Search for the cell housing the specified text and yield its [x, y] center coordinate. 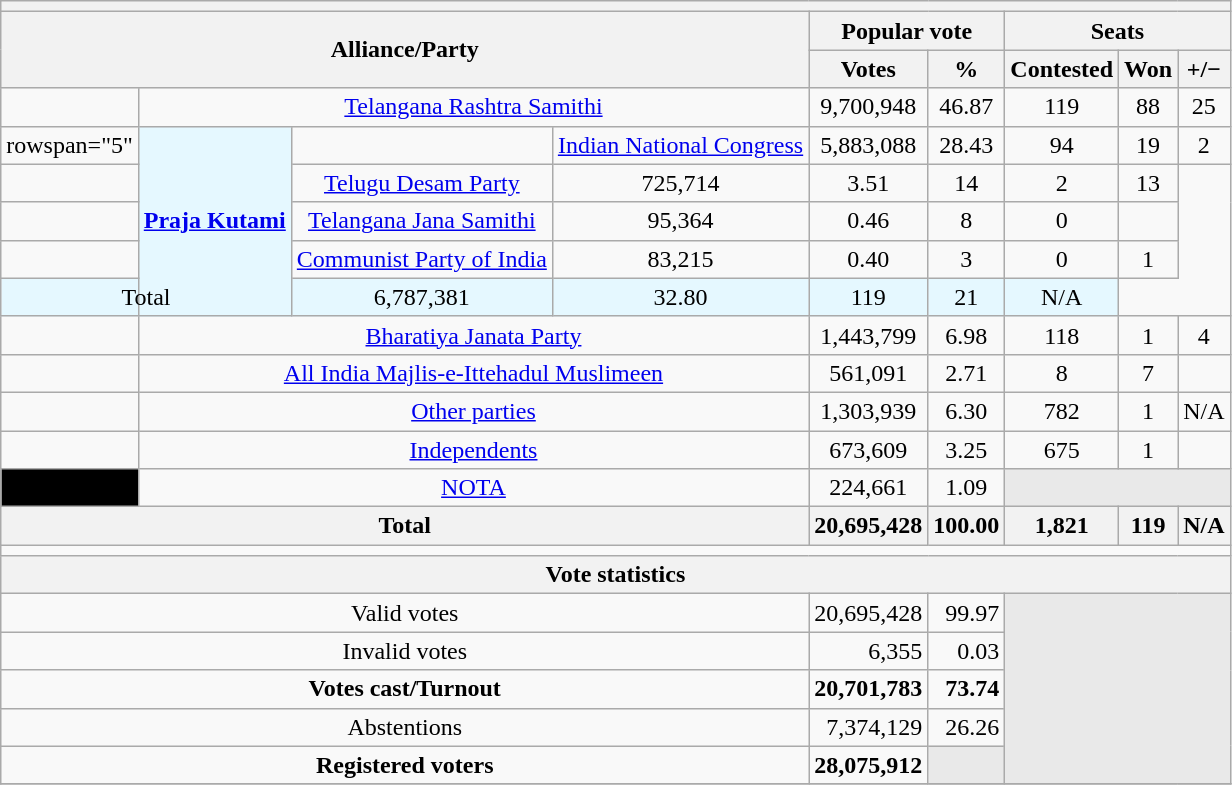
4 [1204, 335]
Won [1148, 69]
0.46 [868, 221]
25 [1204, 107]
725,714 [680, 183]
Independents [473, 449]
Registered voters [405, 765]
NOTA [473, 488]
28,075,912 [868, 765]
Vote statistics [616, 575]
9,700,948 [868, 107]
3.51 [868, 183]
Popular vote [907, 31]
Invalid votes [405, 651]
673,609 [868, 449]
21 [966, 297]
83,215 [680, 259]
7 [1148, 373]
94 [1062, 145]
1.09 [966, 488]
0.03 [966, 651]
28.43 [966, 145]
7,374,129 [868, 727]
Alliance/Party [405, 50]
5,883,088 [868, 145]
13 [1148, 183]
95,364 [680, 221]
3 [966, 259]
20,701,783 [868, 689]
14 [966, 183]
46.87 [966, 107]
Votes cast/Turnout [405, 689]
19 [1148, 145]
6,355 [868, 651]
Telangana Jana Samithi [422, 221]
Valid votes [405, 613]
rowspan="5" [70, 145]
32.80 [680, 297]
73.74 [966, 689]
561,091 [868, 373]
Bharatiya Janata Party [473, 335]
Other parties [473, 411]
6,787,381 [422, 297]
Votes [868, 69]
99.97 [966, 613]
3.25 [966, 449]
+/− [1204, 69]
Telugu Desam Party [422, 183]
Contested [1062, 69]
Praja Kutami [214, 221]
Indian National Congress [680, 145]
118 [1062, 335]
6.30 [966, 411]
1,303,939 [868, 411]
100.00 [966, 526]
26.26 [966, 727]
Seats [1118, 31]
Communist Party of India [422, 259]
675 [1062, 449]
0.40 [868, 259]
1,443,799 [868, 335]
88 [1148, 107]
% [966, 69]
Abstentions [405, 727]
Telangana Rashtra Samithi [473, 107]
2.71 [966, 373]
782 [1062, 411]
All India Majlis-e-Ittehadul Muslimeen [473, 373]
6.98 [966, 335]
224,661 [868, 488]
1,821 [1062, 526]
